Return the (x, y) coordinate for the center point of the cell that contains the specified text.  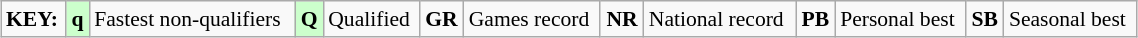
Personal best (900, 19)
Qualified (371, 19)
PB (816, 19)
Fastest non-qualifiers (192, 19)
KEY: (34, 19)
NR (622, 19)
Games record (532, 19)
Seasonal best (1070, 19)
Q (309, 19)
GR (442, 19)
SB (985, 19)
q (78, 19)
National record (720, 19)
